Detect which cell encompasses the target text, then output its (X, Y) center coordinate. 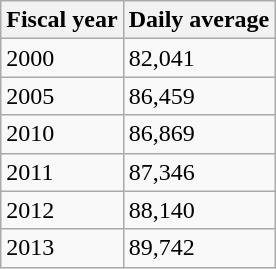
2005 (62, 96)
82,041 (199, 58)
89,742 (199, 248)
Fiscal year (62, 20)
88,140 (199, 210)
Daily average (199, 20)
2011 (62, 172)
2000 (62, 58)
86,869 (199, 134)
86,459 (199, 96)
2013 (62, 248)
87,346 (199, 172)
2010 (62, 134)
2012 (62, 210)
